Provide the [X, Y] coordinate of the cell's center where the given text is located.  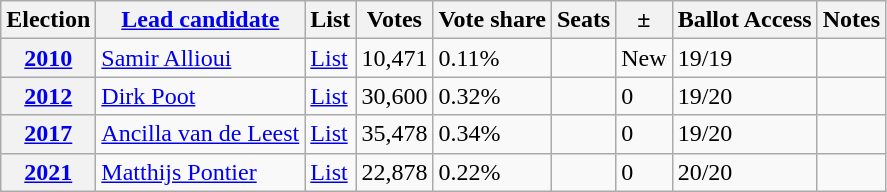
Dirk Poot [200, 96]
20/20 [744, 172]
New [644, 58]
22,878 [394, 172]
Ancilla van de Leest [200, 134]
2021 [48, 172]
30,600 [394, 96]
Samir Allioui [200, 58]
Matthijs Pontier [200, 172]
19/19 [744, 58]
Votes [394, 20]
0.22% [492, 172]
35,478 [394, 134]
Election [48, 20]
0.11% [492, 58]
2012 [48, 96]
2017 [48, 134]
0.32% [492, 96]
Ballot Access [744, 20]
Vote share [492, 20]
10,471 [394, 58]
± [644, 20]
Lead candidate [200, 20]
0.34% [492, 134]
2010 [48, 58]
Seats [583, 20]
Notes [851, 20]
